Pinpoint the cell where the given text exists, returning its (X, Y) midpoint coordinate. 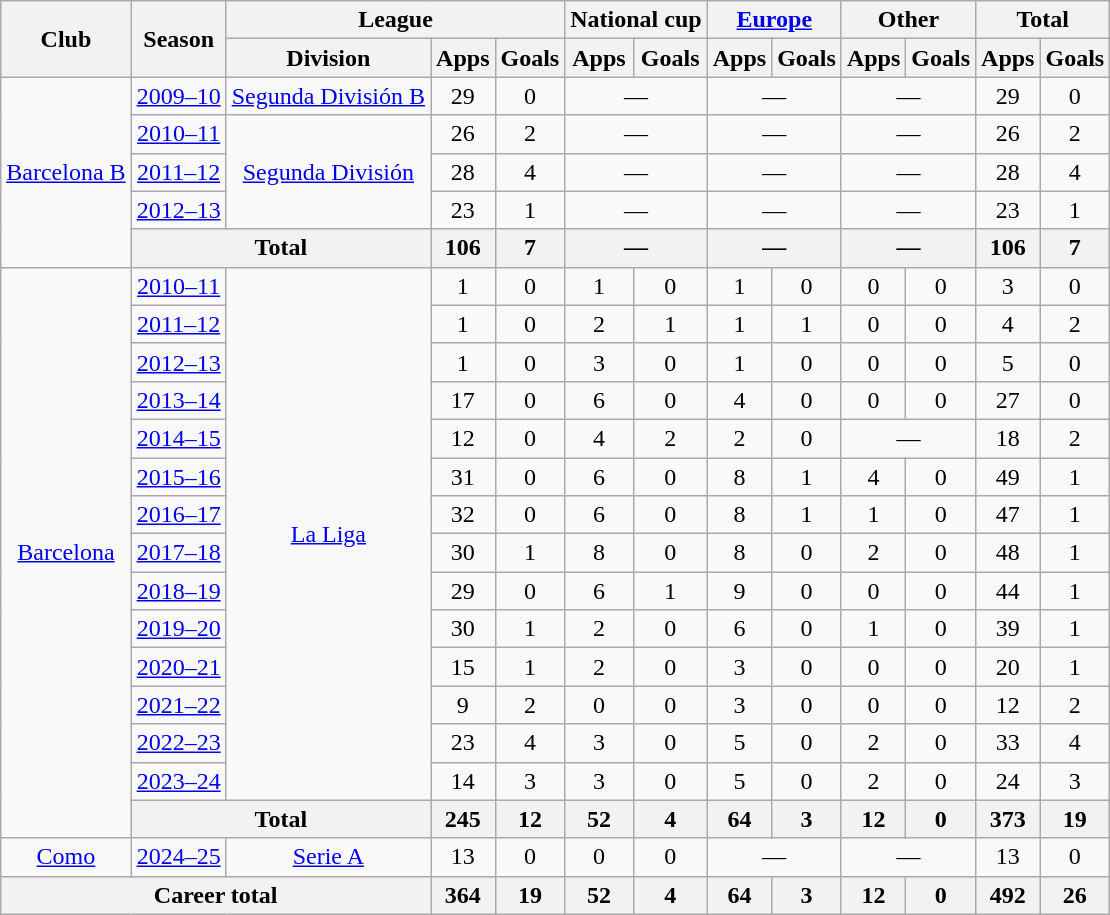
32 (463, 515)
Club (66, 39)
Barcelona (66, 552)
17 (463, 400)
492 (1008, 895)
27 (1008, 400)
Other (908, 20)
18 (1008, 438)
15 (463, 667)
La Liga (328, 534)
14 (463, 781)
Barcelona B (66, 172)
39 (1008, 629)
2014–15 (178, 438)
2023–24 (178, 781)
Como (66, 857)
373 (1008, 819)
2021–22 (178, 705)
33 (1008, 743)
Segunda División B (328, 96)
49 (1008, 477)
48 (1008, 553)
20 (1008, 667)
Segunda División (328, 172)
Season (178, 39)
League (396, 20)
31 (463, 477)
2016–17 (178, 515)
2019–20 (178, 629)
Career total (216, 895)
47 (1008, 515)
24 (1008, 781)
2015–16 (178, 477)
364 (463, 895)
2022–23 (178, 743)
2013–14 (178, 400)
National cup (636, 20)
2017–18 (178, 553)
245 (463, 819)
Division (328, 58)
2009–10 (178, 96)
Serie A (328, 857)
2018–19 (178, 591)
2024–25 (178, 857)
44 (1008, 591)
2020–21 (178, 667)
Europe (774, 20)
